For the text-containing cell, return its midpoint in [x, y] coordinate format. 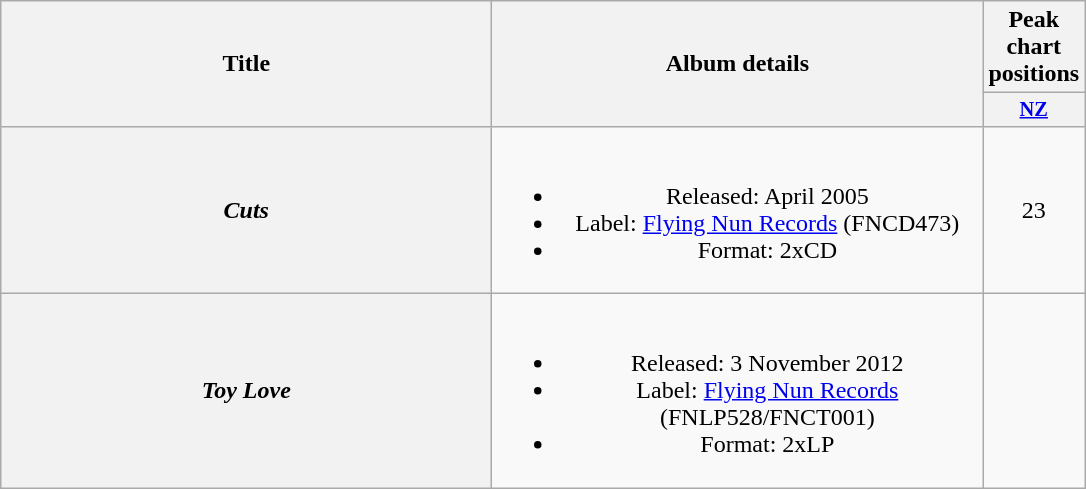
Album details [738, 64]
Released: April 2005Label: Flying Nun Records (FNCD473)Format: 2xCD [738, 210]
NZ [1034, 110]
Toy Love [246, 391]
23 [1034, 210]
Cuts [246, 210]
Title [246, 64]
Released: 3 November 2012Label: Flying Nun Records (FNLP528/FNCT001)Format: 2xLP [738, 391]
Peak chartpositions [1034, 47]
